Pinpoint the cell where the given text exists, returning its (X, Y) midpoint coordinate. 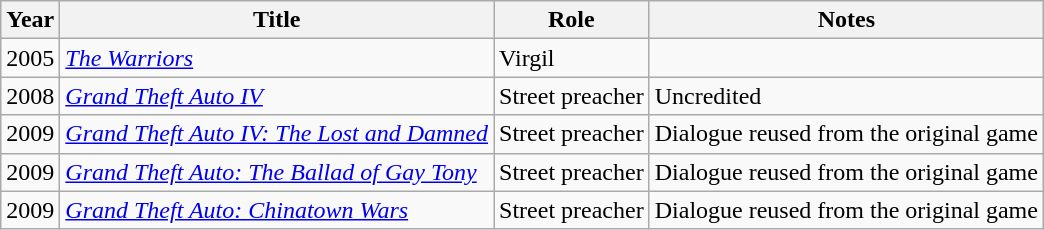
Grand Theft Auto IV (277, 96)
Grand Theft Auto IV: The Lost and Damned (277, 134)
Uncredited (846, 96)
Notes (846, 20)
Grand Theft Auto: Chinatown Wars (277, 210)
Grand Theft Auto: The Ballad of Gay Tony (277, 172)
Year (30, 20)
2008 (30, 96)
Virgil (572, 58)
The Warriors (277, 58)
Role (572, 20)
Title (277, 20)
2005 (30, 58)
